Capture the cell that displays the provided text and extract its (X, Y) central coordinate. 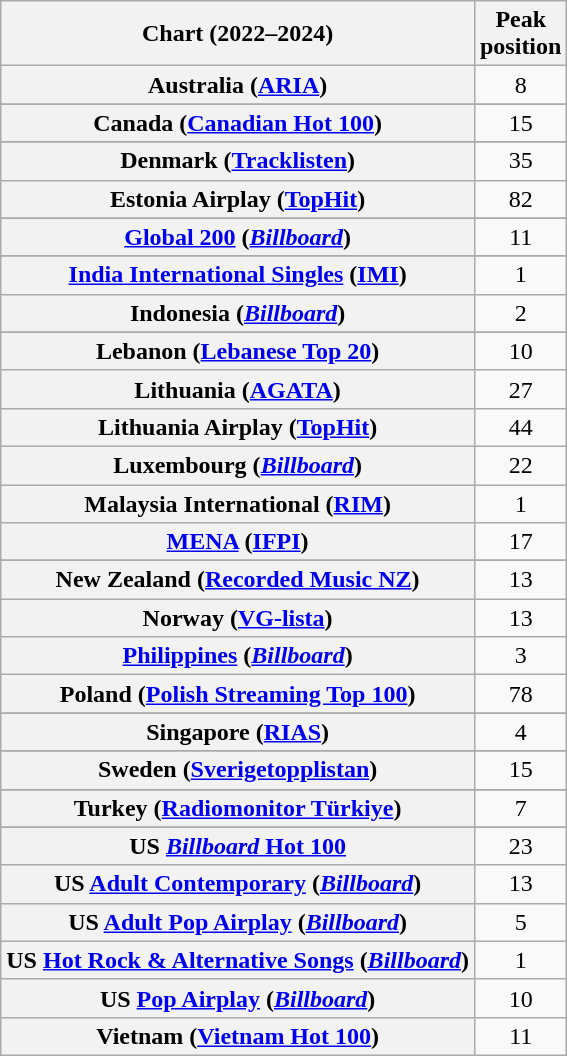
8 (520, 85)
Malaysia International (RIM) (238, 503)
US Billboard Hot 100 (238, 846)
22 (520, 465)
Lithuania (AGATA) (238, 389)
Vietnam (Vietnam Hot 100) (238, 1036)
Denmark (Tracklisten) (238, 161)
Indonesia (Billboard) (238, 313)
Norway (VG-lista) (238, 618)
Australia (ARIA) (238, 85)
Philippines (Billboard) (238, 656)
82 (520, 199)
Lithuania Airplay (TopHit) (238, 427)
Sweden (Sverigetopplistan) (238, 770)
23 (520, 846)
Lebanon (Lebanese Top 20) (238, 351)
17 (520, 542)
Poland (Polish Streaming Top 100) (238, 694)
Chart (2022–2024) (238, 34)
35 (520, 161)
US Adult Pop Airplay (Billboard) (238, 922)
US Adult Contemporary (Billboard) (238, 884)
2 (520, 313)
44 (520, 427)
Luxembourg (Billboard) (238, 465)
New Zealand (Recorded Music NZ) (238, 580)
Peakposition (520, 34)
Estonia Airplay (TopHit) (238, 199)
3 (520, 656)
Turkey (Radiomonitor Türkiye) (238, 808)
US Hot Rock & Alternative Songs (Billboard) (238, 960)
27 (520, 389)
7 (520, 808)
Canada (Canadian Hot 100) (238, 123)
4 (520, 732)
US Pop Airplay (Billboard) (238, 998)
5 (520, 922)
India International Singles (IMI) (238, 275)
Global 200 (Billboard) (238, 237)
MENA (IFPI) (238, 542)
Singapore (RIAS) (238, 732)
78 (520, 694)
